Return (X, Y) of the center of cell containing provided text 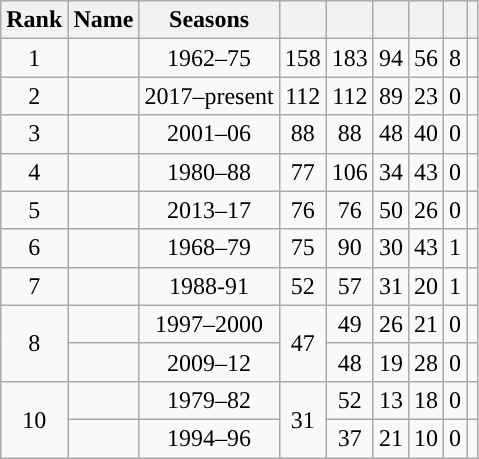
49 (350, 324)
13 (390, 400)
77 (302, 172)
Rank (34, 20)
1979–82 (209, 400)
20 (426, 286)
6 (34, 248)
90 (350, 248)
30 (390, 248)
1962–75 (209, 58)
2013–17 (209, 210)
2001–06 (209, 134)
47 (302, 343)
34 (390, 172)
40 (426, 134)
1988-91 (209, 286)
7 (34, 286)
94 (390, 58)
18 (426, 400)
57 (350, 286)
56 (426, 58)
28 (426, 362)
1994–96 (209, 438)
19 (390, 362)
5 (34, 210)
4 (34, 172)
37 (350, 438)
Name (104, 20)
2017–present (209, 96)
89 (390, 96)
1980–88 (209, 172)
1968–79 (209, 248)
3 (34, 134)
2 (34, 96)
23 (426, 96)
50 (390, 210)
75 (302, 248)
2009–12 (209, 362)
158 (302, 58)
183 (350, 58)
106 (350, 172)
1997–2000 (209, 324)
Seasons (209, 20)
